From the cell containing the given text, extract its center point as [x, y] coordinate. 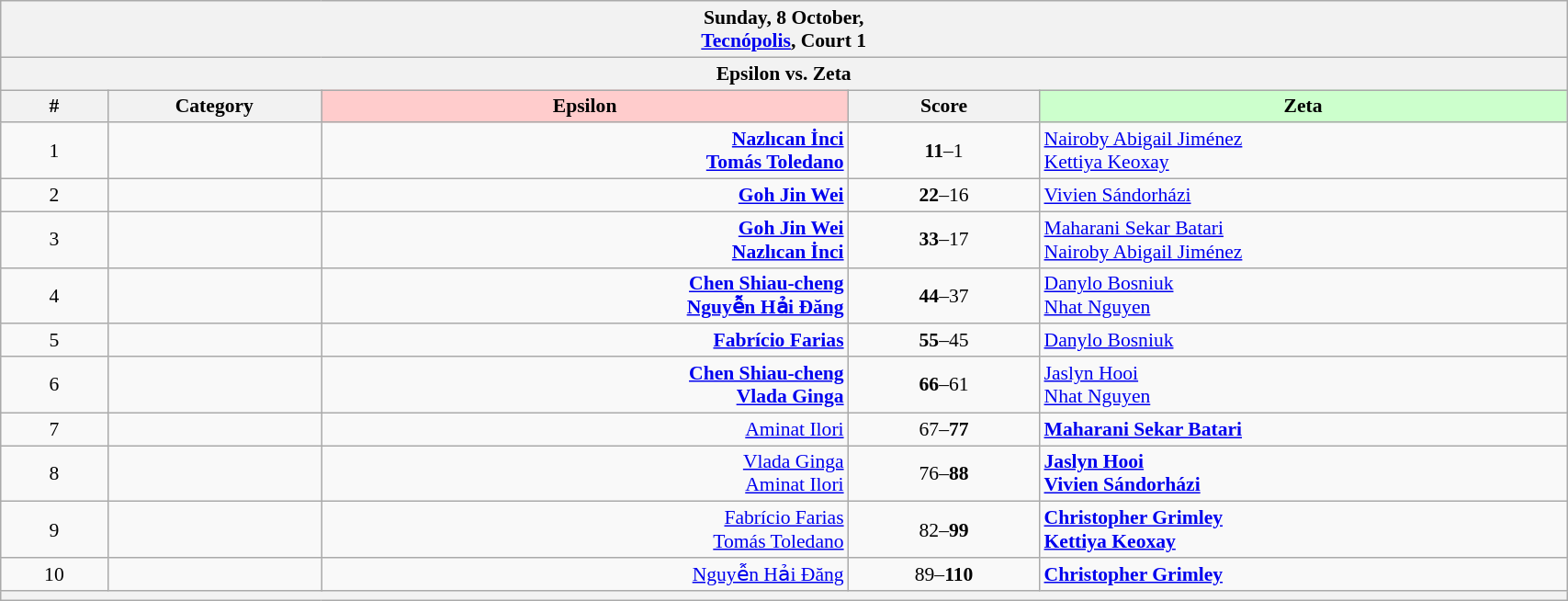
Category [215, 107]
Score [944, 107]
Fabrício Farias Tomás Toledano [585, 529]
66–61 [944, 384]
Goh Jin Wei Nazlıcan İnci [585, 239]
Danylo Bosniuk [1303, 341]
6 [54, 384]
9 [54, 529]
Nairoby Abigail Jiménez Kettiya Keoxay [1303, 151]
Vlada Ginga Aminat Ilori [585, 474]
11–1 [944, 151]
Christopher Grimley [1303, 574]
Goh Jin Wei [585, 196]
22–16 [944, 196]
Maharani Sekar Batari [1303, 429]
Epsilon [585, 107]
10 [54, 574]
33–17 [944, 239]
76–88 [944, 474]
8 [54, 474]
4 [54, 296]
Danylo Bosniuk Nhat Nguyen [1303, 296]
Fabrício Farias [585, 341]
Vivien Sándorházi [1303, 196]
Jaslyn Hooi Vivien Sándorházi [1303, 474]
1 [54, 151]
5 [54, 341]
Zeta [1303, 107]
Jaslyn Hooi Nhat Nguyen [1303, 384]
82–99 [944, 529]
67–77 [944, 429]
7 [54, 429]
Sunday, 8 October, Tecnópolis, Court 1 [784, 29]
Chen Shiau-cheng Nguyễn Hải Đăng [585, 296]
55–45 [944, 341]
Nazlıcan İnci Tomás Toledano [585, 151]
2 [54, 196]
Christopher Grimley Kettiya Keoxay [1303, 529]
89–110 [944, 574]
Maharani Sekar Batari Nairoby Abigail Jiménez [1303, 239]
# [54, 107]
Chen Shiau-cheng Vlada Ginga [585, 384]
3 [54, 239]
Nguyễn Hải Đăng [585, 574]
44–37 [944, 296]
Epsilon vs. Zeta [784, 74]
Aminat Ilori [585, 429]
